Return the (X, Y) coordinate for the center point of the cell that contains the specified text.  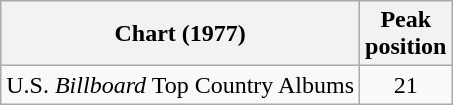
21 (406, 85)
Peakposition (406, 34)
U.S. Billboard Top Country Albums (180, 85)
Chart (1977) (180, 34)
